Scan for the cell matching the given text and deliver its [x, y] coordinate at center. 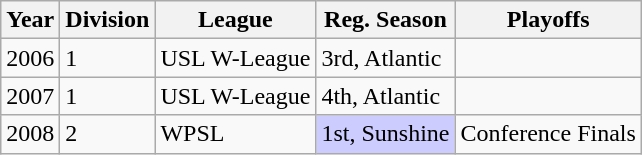
3rd, Atlantic [386, 58]
Playoffs [548, 20]
2 [108, 134]
Conference Finals [548, 134]
WPSL [236, 134]
1st, Sunshine [386, 134]
Reg. Season [386, 20]
Division [108, 20]
Year [30, 20]
4th, Atlantic [386, 96]
2007 [30, 96]
League [236, 20]
2006 [30, 58]
2008 [30, 134]
